Return the (X, Y) coordinate for the center point of the cell that contains the specified text.  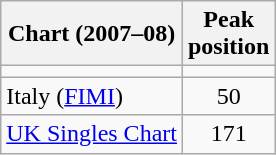
UK Singles Chart (92, 134)
Peakposition (228, 34)
50 (228, 96)
171 (228, 134)
Italy (FIMI) (92, 96)
Chart (2007–08) (92, 34)
